Scan for the cell matching the given text and deliver its (x, y) coordinate at center. 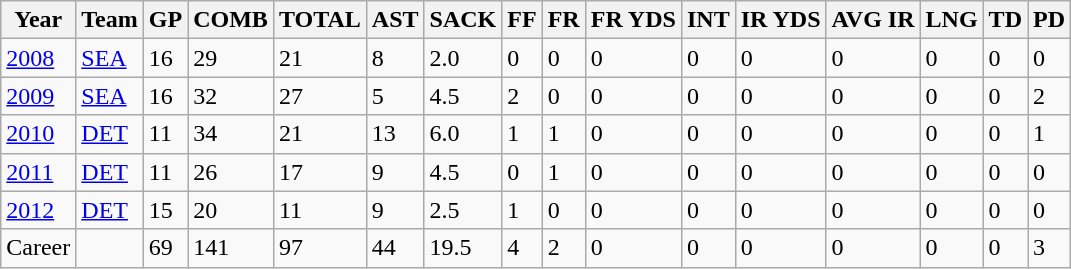
IR YDS (780, 20)
Career (38, 248)
141 (231, 248)
6.0 (463, 134)
97 (320, 248)
44 (395, 248)
8 (395, 58)
2008 (38, 58)
2012 (38, 210)
PD (1050, 20)
29 (231, 58)
SACK (463, 20)
FR (564, 20)
19.5 (463, 248)
AST (395, 20)
COMB (231, 20)
INT (708, 20)
32 (231, 96)
2.5 (463, 210)
20 (231, 210)
17 (320, 172)
2009 (38, 96)
26 (231, 172)
Year (38, 20)
Team (110, 20)
3 (1050, 248)
13 (395, 134)
TD (1005, 20)
LNG (952, 20)
69 (165, 248)
27 (320, 96)
2011 (38, 172)
4 (522, 248)
2010 (38, 134)
FR YDS (633, 20)
2.0 (463, 58)
5 (395, 96)
15 (165, 210)
34 (231, 134)
TOTAL (320, 20)
GP (165, 20)
AVG IR (873, 20)
FF (522, 20)
